For the text-containing cell, return its midpoint in [X, Y] coordinate format. 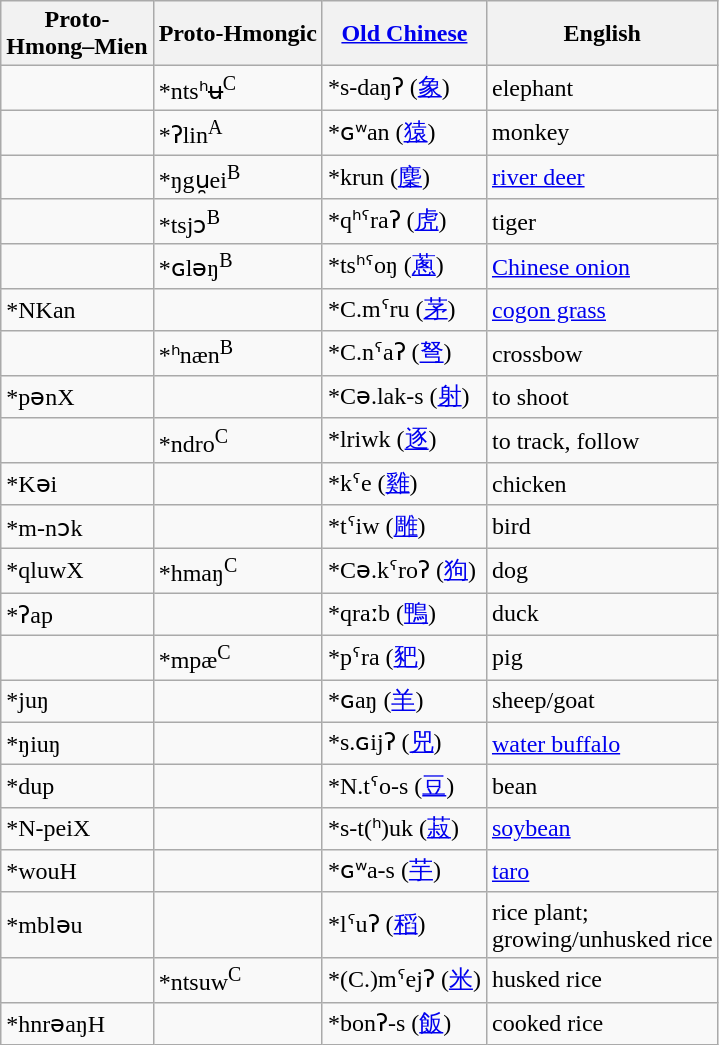
*bonʔ-s (飯) [404, 1024]
bird [602, 526]
*ntsʰʉC [238, 88]
pig [602, 658]
*qʰˁraʔ (虎) [404, 222]
river deer [602, 178]
crossbow [602, 354]
*m-nɔk [77, 526]
monkey [602, 132]
taro [602, 872]
*ɢləŋB [238, 266]
*ŋiuŋ [77, 744]
Proto-Hmong–Mien [77, 34]
*qraːb (鴨) [404, 614]
*s-daŋʔ (象) [404, 88]
cooked rice [602, 1024]
*N-peiX [77, 828]
dog [602, 570]
*dup [77, 786]
*ŋgu̯eiB [238, 178]
Chinese onion [602, 266]
bean [602, 786]
English [602, 34]
*mbləu [77, 924]
*mpæC [238, 658]
*C.nˁaʔ (弩) [404, 354]
tiger [602, 222]
*Kəi [77, 484]
cogon grass [602, 310]
*wouH [77, 872]
*hmaŋC [238, 570]
*lˁuʔ (稻) [404, 924]
Old Chinese [404, 34]
*ɢʷa-s (芋) [404, 872]
*ʔlinA [238, 132]
*N.tˁo-s (豆) [404, 786]
*Cə.kˁroʔ (狗) [404, 570]
*ɢaŋ (羊) [404, 702]
*pˁra (豝) [404, 658]
*(C.)mˤejʔ (米) [404, 980]
*ʰnænB [238, 354]
rice plant;growing/unhusked rice [602, 924]
*juŋ [77, 702]
*C.mˁru (茅) [404, 310]
*ʔap [77, 614]
soybean [602, 828]
*tsjɔB [238, 222]
*s-t(ʰ)uk (菽) [404, 828]
water buffalo [602, 744]
*NKan [77, 310]
*tsʰˁoŋ (蔥) [404, 266]
to shoot [602, 398]
*Cə.lak-s (射) [404, 398]
*ɢʷan (猿) [404, 132]
*krun (麇) [404, 178]
sheep/goat [602, 702]
chicken [602, 484]
*qluwX [77, 570]
*ntsuwC [238, 980]
*lriwk (逐) [404, 440]
*ndroC [238, 440]
elephant [602, 88]
husked rice [602, 980]
Proto-Hmongic [238, 34]
duck [602, 614]
*hnrəaŋH [77, 1024]
to track, follow [602, 440]
*kˁe (雞) [404, 484]
*s.ɢijʔ (兕) [404, 744]
*tˁiw (雕) [404, 526]
*pənX [77, 398]
